Search for the cell housing the specified text and yield its [X, Y] center coordinate. 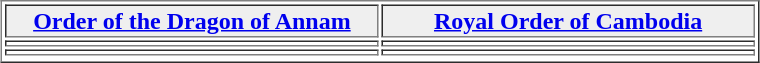
Order of the Dragon of Annam [192, 20]
Royal Order of Cambodia [568, 20]
